Extract the [x, y] coordinate from the center of the cell holding the provided text.  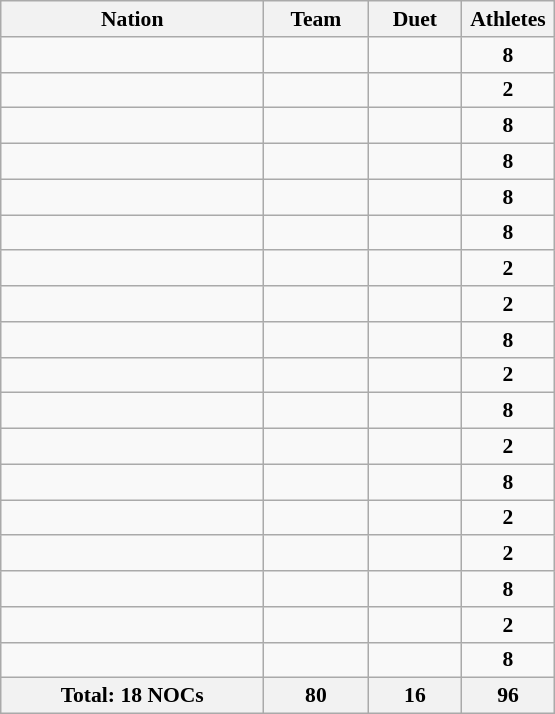
Athletes [508, 19]
Team [316, 19]
Nation [132, 19]
80 [316, 696]
16 [414, 696]
96 [508, 696]
Duet [414, 19]
Total: 18 NOCs [132, 696]
